Locate the cell with the specified text and output its [X, Y] center coordinate. 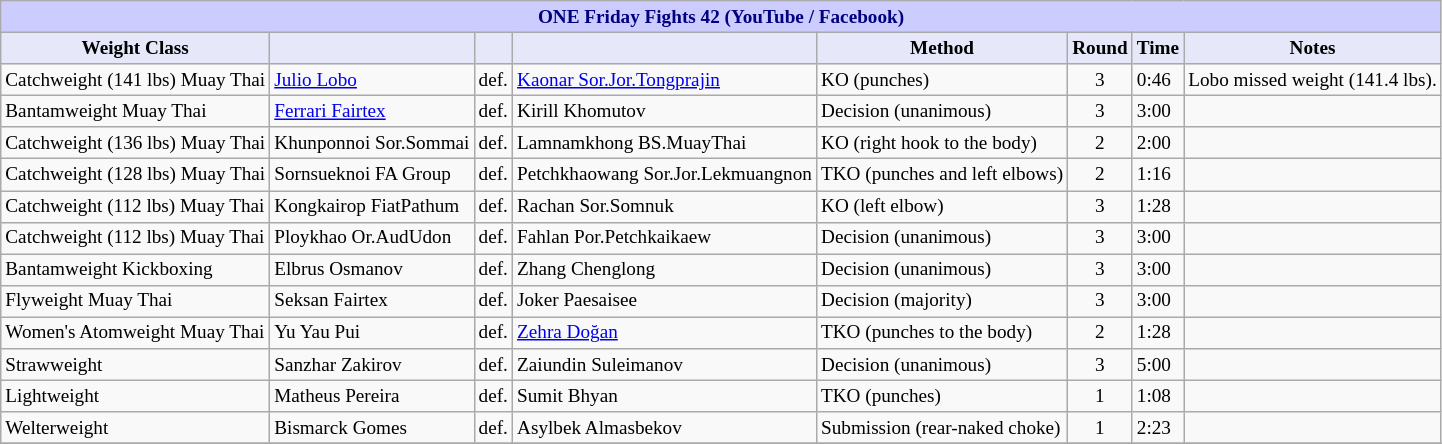
1:16 [1158, 175]
Kongkairop FiatPathum [372, 206]
Time [1158, 48]
Petchkhaowang Sor.Jor.Lekmuangnon [664, 175]
Lobo missed weight (141.4 lbs). [1313, 80]
Weight Class [136, 48]
Ferrari Fairtex [372, 111]
5:00 [1158, 365]
0:46 [1158, 80]
Ploykhao Or.AudUdon [372, 238]
Decision (majority) [942, 301]
Zaiundin Suleimanov [664, 365]
TKO (punches to the body) [942, 333]
Kirill Khomutov [664, 111]
Round [1100, 48]
Joker Paesaisee [664, 301]
Lamnamkhong BS.MuayThai [664, 143]
Women's Atomweight Muay Thai [136, 333]
Sanzhar Zakirov [372, 365]
KO (left elbow) [942, 206]
Submission (rear-naked choke) [942, 428]
ONE Friday Fights 42 (YouTube / Facebook) [722, 17]
Bantamweight Kickboxing [136, 270]
Catchweight (128 lbs) Muay Thai [136, 175]
Julio Lobo [372, 80]
Catchweight (141 lbs) Muay Thai [136, 80]
Flyweight Muay Thai [136, 301]
Asylbek Almasbekov [664, 428]
TKO (punches) [942, 396]
Matheus Pereira [372, 396]
Method [942, 48]
Strawweight [136, 365]
Sornsueknoi FA Group [372, 175]
Seksan Fairtex [372, 301]
Sumit Bhyan [664, 396]
Rachan Sor.Somnuk [664, 206]
2:23 [1158, 428]
KO (punches) [942, 80]
Yu Yau Pui [372, 333]
1:08 [1158, 396]
2:00 [1158, 143]
Lightweight [136, 396]
Kaonar Sor.Jor.Tongprajin [664, 80]
TKO (punches and left elbows) [942, 175]
Zehra Doğan [664, 333]
Bismarck Gomes [372, 428]
Welterweight [136, 428]
Elbrus Osmanov [372, 270]
Fahlan Por.Petchkaikaew [664, 238]
Khunponnoi Sor.Sommai [372, 143]
Catchweight (136 lbs) Muay Thai [136, 143]
Zhang Chenglong [664, 270]
Bantamweight Muay Thai [136, 111]
Notes [1313, 48]
KO (right hook to the body) [942, 143]
